Search for the cell housing the specified text and yield its (X, Y) center coordinate. 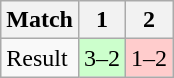
1–2 (150, 58)
1 (102, 20)
2 (150, 20)
Match (40, 20)
3–2 (102, 58)
Result (40, 58)
